Identify which cell holds the provided text, then report its [X, Y] central coordinate. 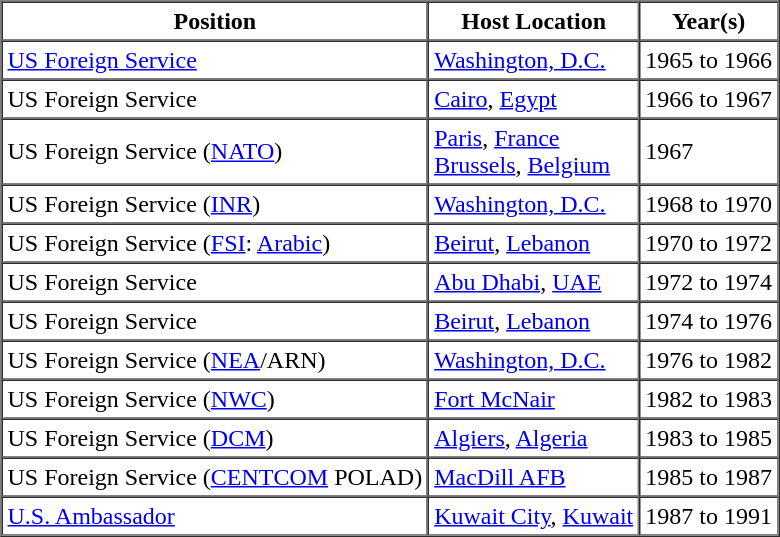
U.S. Ambassador [216, 516]
1976 to 1982 [708, 360]
MacDill AFB [534, 478]
US Foreign Service (FSI: Arabic) [216, 244]
Cairo, Egypt [534, 100]
US Foreign Service (INR) [216, 204]
Paris, FranceBrussels, Belgium [534, 151]
Position [216, 22]
Algiers, Algeria [534, 438]
1982 to 1983 [708, 400]
1968 to 1970 [708, 204]
US Foreign Service (NEA/ARN) [216, 360]
1987 to 1991 [708, 516]
US Foreign Service (DCM) [216, 438]
US Foreign Service (CENTCOM POLAD) [216, 478]
Abu Dhabi, UAE [534, 282]
1965 to 1966 [708, 60]
1967 [708, 151]
1972 to 1974 [708, 282]
Kuwait City, Kuwait [534, 516]
Fort McNair [534, 400]
1970 to 1972 [708, 244]
US Foreign Service (NATO) [216, 151]
US Foreign Service (NWC) [216, 400]
Host Location [534, 22]
1974 to 1976 [708, 322]
1983 to 1985 [708, 438]
Year(s) [708, 22]
1985 to 1987 [708, 478]
1966 to 1967 [708, 100]
